Extract the (x, y) coordinate from the center of the cell holding the provided text.  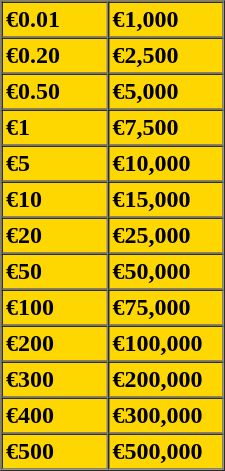
€500 (55, 452)
€5,000 (166, 92)
€200,000 (166, 380)
€50,000 (166, 272)
€50 (55, 272)
€75,000 (166, 308)
€100 (55, 308)
€10 (55, 200)
€15,000 (166, 200)
€0.20 (55, 56)
€25,000 (166, 236)
€10,000 (166, 164)
€300 (55, 380)
€5 (55, 164)
€20 (55, 236)
€0.01 (55, 20)
€0.50 (55, 92)
€400 (55, 416)
€200 (55, 344)
€7,500 (166, 128)
€1 (55, 128)
€300,000 (166, 416)
€2,500 (166, 56)
€500,000 (166, 452)
€1,000 (166, 20)
€100,000 (166, 344)
